Identify which cell holds the provided text, then report its (X, Y) central coordinate. 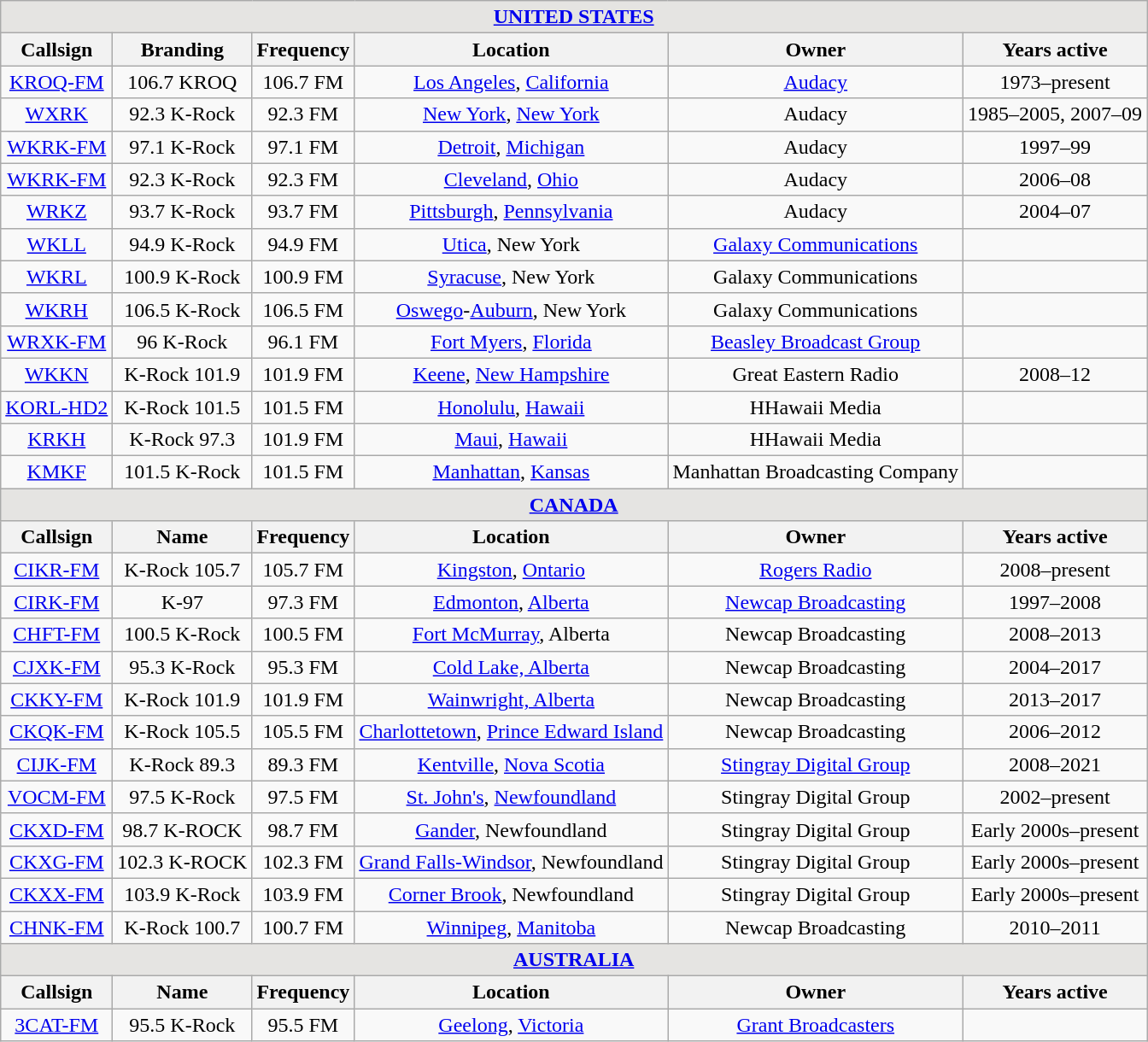
103.9 K-Rock (183, 894)
K-Rock 89.3 (183, 764)
1997–2008 (1056, 602)
Los Angeles, California (511, 82)
Great Eastern Radio (816, 374)
CKQK-FM (56, 732)
102.3 K-ROCK (183, 862)
WKKN (56, 374)
St. John's, Newfoundland (511, 797)
1973–present (1056, 82)
93.7 K-Rock (183, 212)
Grand Falls-Windsor, Newfoundland (511, 862)
Manhattan Broadcasting Company (816, 472)
K-Rock 105.7 (183, 570)
97.1 K-Rock (183, 147)
K-97 (183, 602)
106.7 KROQ (183, 82)
97.1 FM (303, 147)
Syracuse, New York (511, 277)
2004–07 (1056, 212)
95.5 FM (303, 1025)
101.5 K-Rock (183, 472)
CJXK-FM (56, 667)
Utica, New York (511, 244)
100.7 FM (303, 927)
CHFT-FM (56, 635)
Kingston, Ontario (511, 570)
106.5 K-Rock (183, 309)
Manhattan, Kansas (511, 472)
CHNK-FM (56, 927)
98.7 FM (303, 829)
WRKZ (56, 212)
Corner Brook, Newfoundland (511, 894)
Gander, Newfoundland (511, 829)
2006–2012 (1056, 732)
106.7 FM (303, 82)
CKXG-FM (56, 862)
100.9 FM (303, 277)
96.1 FM (303, 342)
AUSTRALIA (574, 960)
K-Rock 105.5 (183, 732)
97.5 FM (303, 797)
Fort Myers, Florida (511, 342)
WKLL (56, 244)
Kentville, Nova Scotia (511, 764)
97.3 FM (303, 602)
K-Rock 97.3 (183, 440)
94.9 FM (303, 244)
98.7 K-ROCK (183, 829)
95.3 K-Rock (183, 667)
2008–2021 (1056, 764)
Detroit, Michigan (511, 147)
Geelong, Victoria (511, 1025)
100.9 K-Rock (183, 277)
Edmonton, Alberta (511, 602)
Branding (183, 50)
105.5 FM (303, 732)
CIJK-FM (56, 764)
2008–12 (1056, 374)
2013–2017 (1056, 700)
Cleveland, Ohio (511, 179)
CKXD-FM (56, 829)
CKXX-FM (56, 894)
2010–2011 (1056, 927)
2006–08 (1056, 179)
CIRK-FM (56, 602)
Wainwright, Alberta (511, 700)
100.5 FM (303, 635)
1997–99 (1056, 147)
96 K-Rock (183, 342)
89.3 FM (303, 764)
2008–present (1056, 570)
Keene, New Hampshire (511, 374)
100.5 K-Rock (183, 635)
K-Rock 100.7 (183, 927)
New York, New York (511, 114)
3CAT-FM (56, 1025)
Charlottetown, Prince Edward Island (511, 732)
95.5 K-Rock (183, 1025)
Winnipeg, Manitoba (511, 927)
Oswego-Auburn, New York (511, 309)
105.7 FM (303, 570)
CKKY-FM (56, 700)
Fort McMurray, Alberta (511, 635)
WRXK-FM (56, 342)
KORL-HD2 (56, 407)
Cold Lake, Alberta (511, 667)
1985–2005, 2007–09 (1056, 114)
2008–2013 (1056, 635)
VOCM-FM (56, 797)
Rogers Radio (816, 570)
94.9 K-Rock (183, 244)
K-Rock 101.5 (183, 407)
KRKH (56, 440)
Beasley Broadcast Group (816, 342)
WXRK (56, 114)
102.3 FM (303, 862)
CANADA (574, 505)
KMKF (56, 472)
Maui, Hawaii (511, 440)
95.3 FM (303, 667)
Honolulu, Hawaii (511, 407)
KROQ-FM (56, 82)
WKRH (56, 309)
WKRL (56, 277)
2002–present (1056, 797)
97.5 K-Rock (183, 797)
2004–2017 (1056, 667)
Pittsburgh, Pennsylvania (511, 212)
Grant Broadcasters (816, 1025)
103.9 FM (303, 894)
CIKR-FM (56, 570)
106.5 FM (303, 309)
UNITED STATES (574, 17)
93.7 FM (303, 212)
